Pinpoint the cell where the given text exists, returning its (x, y) midpoint coordinate. 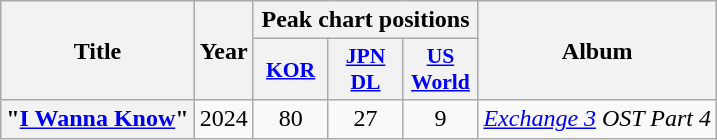
2024 (224, 119)
Title (98, 50)
KOR (290, 70)
Peak chart positions (366, 20)
9 (440, 119)
USWorld (440, 70)
JPNDL (366, 70)
Exchange 3 OST Part 4 (598, 119)
Year (224, 50)
27 (366, 119)
"I Wanna Know" (98, 119)
Album (598, 50)
80 (290, 119)
